Return the [x, y] coordinate for the center point of the cell that contains the specified text.  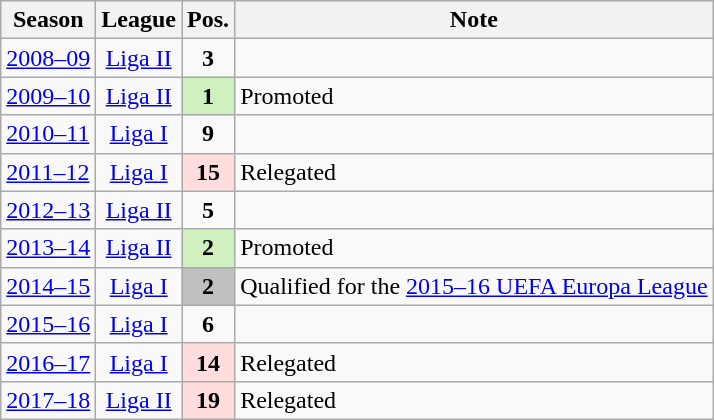
2009–10 [48, 96]
2011–12 [48, 172]
3 [208, 58]
2010–11 [48, 134]
Season [48, 20]
2012–13 [48, 210]
2017–18 [48, 400]
2013–14 [48, 248]
14 [208, 362]
2014–15 [48, 286]
5 [208, 210]
19 [208, 400]
Pos. [208, 20]
2015–16 [48, 324]
2016–17 [48, 362]
6 [208, 324]
Qualified for the 2015–16 UEFA Europa League [474, 286]
1 [208, 96]
League [139, 20]
2008–09 [48, 58]
15 [208, 172]
Note [474, 20]
9 [208, 134]
